Determine the [X, Y] coordinate at the center of the cell enclosing the given text.  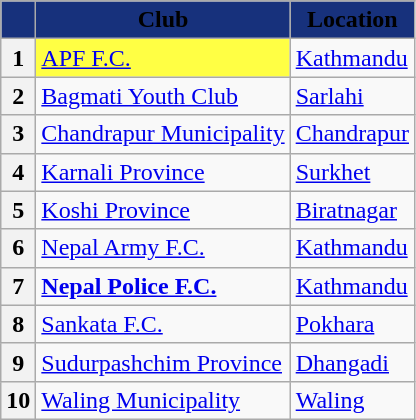
7 [18, 286]
10 [18, 400]
Koshi Province [163, 210]
Location [352, 20]
Sankata F.C. [163, 324]
Chandrapur Municipality [163, 134]
8 [18, 324]
Dhangadi [352, 362]
6 [18, 248]
Sarlahi [352, 96]
1 [18, 58]
Club [163, 20]
4 [18, 172]
Nepal Army F.C. [163, 248]
3 [18, 134]
Bagmati Youth Club [163, 96]
Chandrapur [352, 134]
Nepal Police F.C. [163, 286]
Karnali Province [163, 172]
Pokhara [352, 324]
Biratnagar [352, 210]
9 [18, 362]
Waling Municipality [163, 400]
2 [18, 96]
Surkhet [352, 172]
Waling [352, 400]
APF F.C. [163, 58]
5 [18, 210]
Sudurpashchim Province [163, 362]
